Return the (X, Y) coordinate for the center point of the cell that contains the specified text.  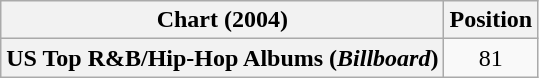
Chart (2004) (222, 20)
81 (491, 58)
Position (491, 20)
US Top R&B/Hip-Hop Albums (Billboard) (222, 58)
